For the text-containing cell, return its midpoint in [x, y] coordinate format. 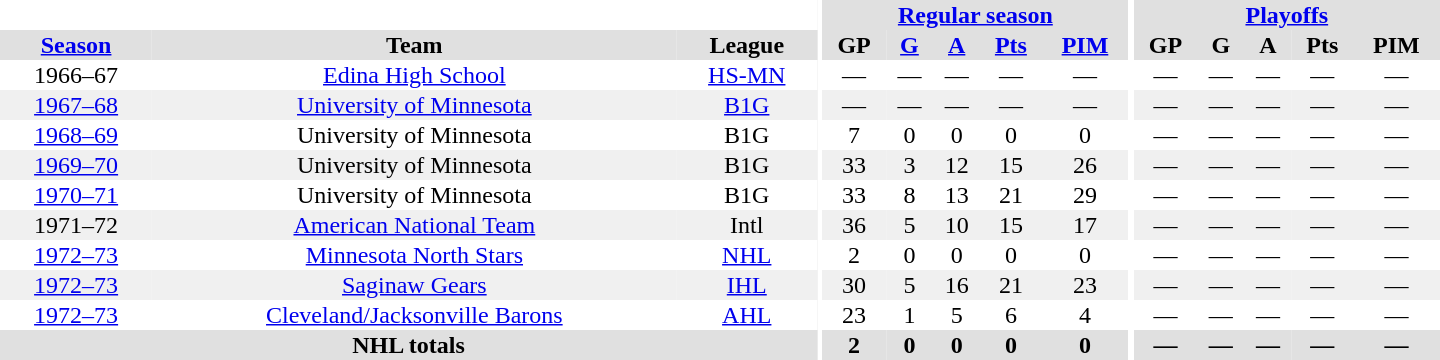
NHL totals [408, 345]
NHL [746, 255]
1967–68 [76, 105]
6 [1010, 315]
Edina High School [414, 75]
13 [956, 195]
36 [854, 225]
Team [414, 45]
1969–70 [76, 165]
1966–67 [76, 75]
Playoffs [1287, 15]
Saginaw Gears [414, 285]
Season [76, 45]
League [746, 45]
10 [956, 225]
4 [1086, 315]
1 [910, 315]
Regular season [975, 15]
1970–71 [76, 195]
26 [1086, 165]
16 [956, 285]
17 [1086, 225]
American National Team [414, 225]
HS-MN [746, 75]
30 [854, 285]
1968–69 [76, 135]
12 [956, 165]
3 [910, 165]
1971–72 [76, 225]
29 [1086, 195]
7 [854, 135]
8 [910, 195]
AHL [746, 315]
Minnesota North Stars [414, 255]
IHL [746, 285]
Cleveland/Jacksonville Barons [414, 315]
Intl [746, 225]
